Pinpoint the cell where the given text exists, returning its (X, Y) midpoint coordinate. 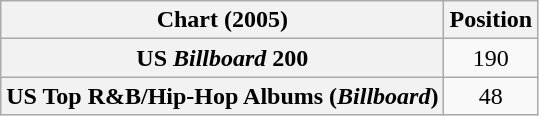
48 (491, 96)
US Billboard 200 (222, 58)
Chart (2005) (222, 20)
US Top R&B/Hip-Hop Albums (Billboard) (222, 96)
Position (491, 20)
190 (491, 58)
